Return (x, y) of the center of cell containing provided text 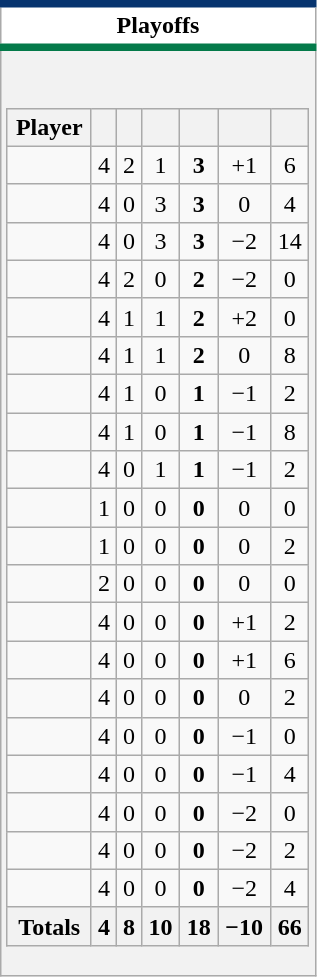
14 (290, 241)
+2 (244, 317)
10 (161, 926)
66 (290, 926)
−10 (244, 926)
18 (199, 926)
Playoffs (158, 26)
Player (49, 127)
Totals (49, 926)
